Search for the cell housing the specified text and yield its [X, Y] center coordinate. 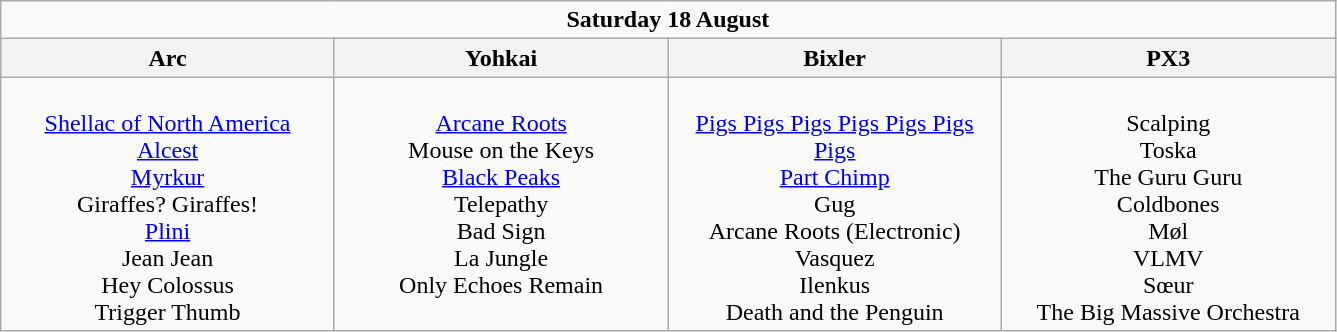
Bixler [835, 58]
Arc [168, 58]
PX3 [1168, 58]
Arcane Roots Mouse on the Keys Black Peaks Telepathy Bad Sign La Jungle Only Echoes Remain [501, 204]
Scalping Toska The Guru Guru Coldbones Møl VLMV Sœur The Big Massive Orchestra [1168, 204]
Shellac of North America Alcest Myrkur Giraffes? Giraffes! Plini Jean Jean Hey Colossus Trigger Thumb [168, 204]
Pigs Pigs Pigs Pigs Pigs Pigs Pigs Part Chimp Gug Arcane Roots (Electronic) Vasquez Ilenkus Death and the Penguin [835, 204]
Yohkai [501, 58]
Saturday 18 August [668, 20]
